Return (x, y) of the center of cell containing provided text 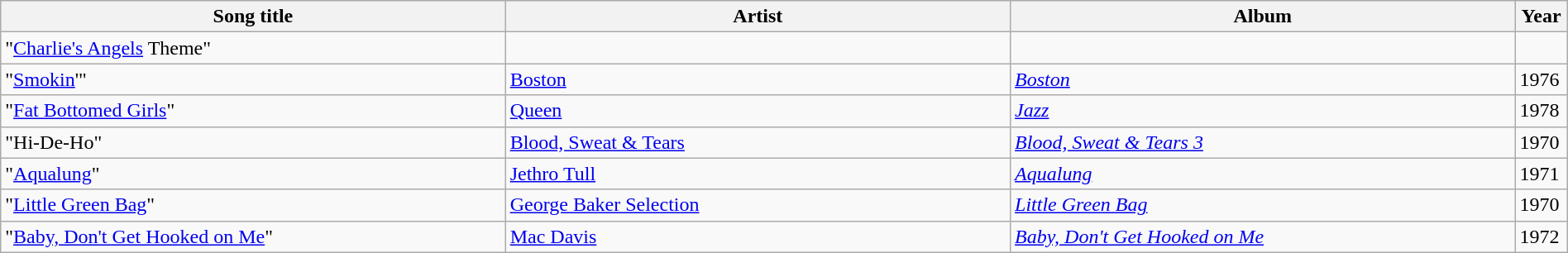
Jazz (1263, 111)
Blood, Sweat & Tears 3 (1263, 142)
Baby, Don't Get Hooked on Me (1263, 236)
Blood, Sweat & Tears (758, 142)
Jethro Tull (758, 174)
1971 (1542, 174)
1972 (1542, 236)
Year (1542, 17)
Artist (758, 17)
"Charlie's Angels Theme" (253, 48)
"Baby, Don't Get Hooked on Me" (253, 236)
"Little Green Bag" (253, 205)
1976 (1542, 79)
"Hi-De-Ho" (253, 142)
"Smokin'" (253, 79)
Album (1263, 17)
"Aqualung" (253, 174)
Song title (253, 17)
George Baker Selection (758, 205)
1978 (1542, 111)
Little Green Bag (1263, 205)
"Fat Bottomed Girls" (253, 111)
Mac Davis (758, 236)
Aqualung (1263, 174)
Queen (758, 111)
